For the text-containing cell, return its midpoint in [X, Y] coordinate format. 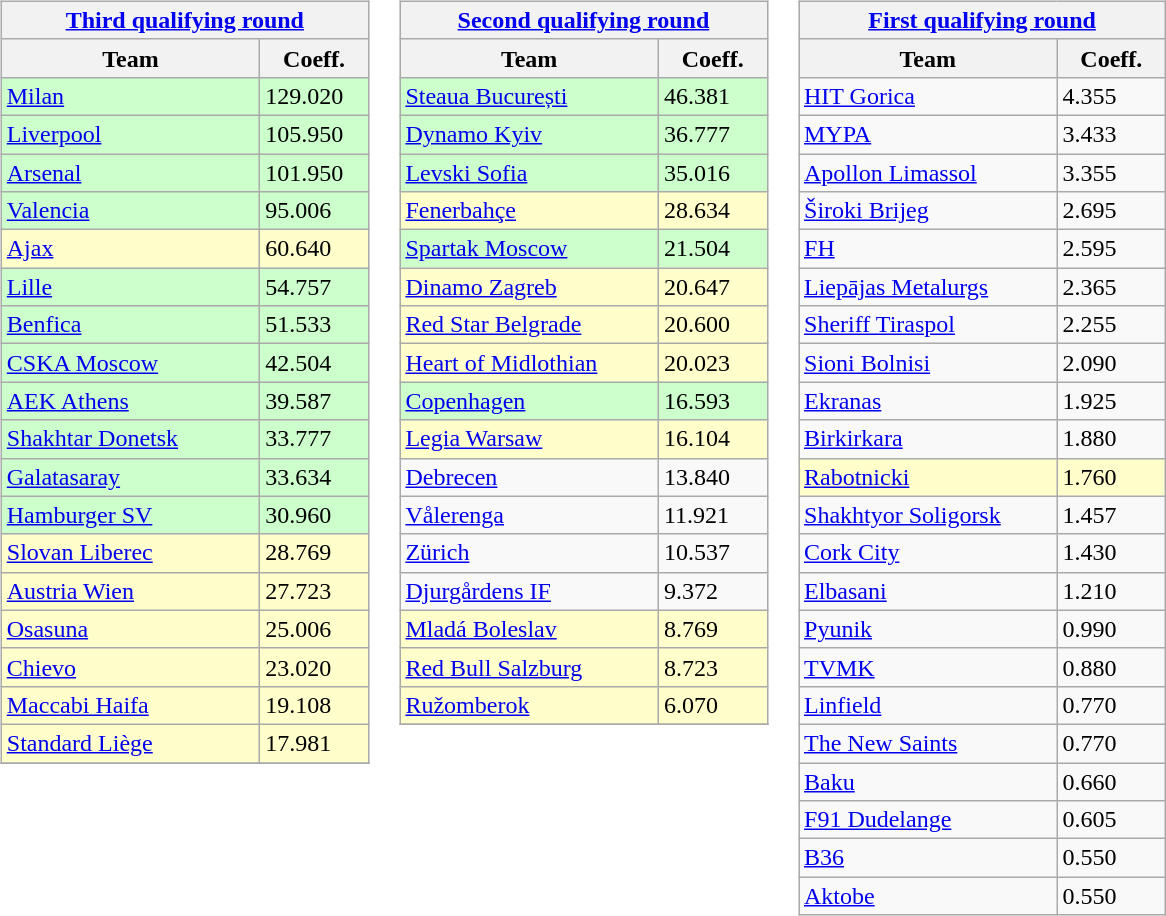
Linfield [928, 705]
Shakhtyor Soligorsk [928, 515]
Maccabi Haifa [130, 705]
11.921 [712, 515]
105.950 [314, 134]
Standard Liège [130, 743]
Ružomberok [530, 705]
1.760 [1112, 477]
Galatasaray [130, 477]
Shakhtar Donetsk [130, 439]
9.372 [712, 591]
20.647 [712, 287]
17.981 [314, 743]
Široki Brijeg [928, 211]
Mladá Boleslav [530, 629]
Lille [130, 287]
Birkirkara [928, 439]
21.504 [712, 249]
Spartak Moscow [530, 249]
Steaua București [530, 96]
1.457 [1112, 515]
Red Star Belgrade [530, 325]
TVMK [928, 667]
Benfica [130, 325]
Red Bull Salzburg [530, 667]
Sheriff Tiraspol [928, 325]
1.880 [1112, 439]
39.587 [314, 401]
95.006 [314, 211]
Ajax [130, 249]
23.020 [314, 667]
46.381 [712, 96]
Valencia [130, 211]
Legia Warsaw [530, 439]
35.016 [712, 173]
CSKA Moscow [130, 363]
Cork City [928, 553]
Elbasani [928, 591]
36.777 [712, 134]
First qualifying round [982, 20]
4.355 [1112, 96]
Liepājas Metalurgs [928, 287]
20.600 [712, 325]
25.006 [314, 629]
2.695 [1112, 211]
The New Saints [928, 743]
Hamburger SV [130, 515]
Pyunik [928, 629]
Ekranas [928, 401]
3.355 [1112, 173]
60.640 [314, 249]
101.950 [314, 173]
Liverpool [130, 134]
0.990 [1112, 629]
B36 [928, 858]
Debrecen [530, 477]
19.108 [314, 705]
AEK Athens [130, 401]
Copenhagen [530, 401]
HIT Gorica [928, 96]
Vålerenga [530, 515]
28.769 [314, 553]
Slovan Liberec [130, 553]
Heart of Midlothian [530, 363]
2.595 [1112, 249]
Levski Sofia [530, 173]
Djurgårdens IF [530, 591]
Second qualifying round [584, 20]
30.960 [314, 515]
54.757 [314, 287]
8.769 [712, 629]
16.104 [712, 439]
Aktobe [928, 896]
0.605 [1112, 820]
51.533 [314, 325]
1.925 [1112, 401]
Apollon Limassol [928, 173]
Baku [928, 781]
28.634 [712, 211]
6.070 [712, 705]
Rabotnicki [928, 477]
8.723 [712, 667]
FH [928, 249]
Milan [130, 96]
27.723 [314, 591]
Sioni Bolnisi [928, 363]
13.840 [712, 477]
MYPA [928, 134]
0.880 [1112, 667]
2.365 [1112, 287]
3.433 [1112, 134]
1.210 [1112, 591]
129.020 [314, 96]
42.504 [314, 363]
Dynamo Kyiv [530, 134]
F91 Dudelange [928, 820]
Dinamo Zagreb [530, 287]
Arsenal [130, 173]
33.777 [314, 439]
33.634 [314, 477]
1.430 [1112, 553]
2.090 [1112, 363]
0.660 [1112, 781]
10.537 [712, 553]
Austria Wien [130, 591]
Osasuna [130, 629]
Third qualifying round [184, 20]
Fenerbahçe [530, 211]
2.255 [1112, 325]
16.593 [712, 401]
Zürich [530, 553]
20.023 [712, 363]
Chievo [130, 667]
